Detect which cell encompasses the target text, then output its [x, y] center coordinate. 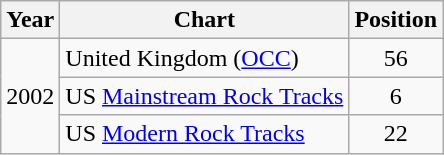
Position [396, 20]
22 [396, 134]
US Modern Rock Tracks [204, 134]
2002 [30, 96]
Year [30, 20]
6 [396, 96]
US Mainstream Rock Tracks [204, 96]
Chart [204, 20]
United Kingdom (OCC) [204, 58]
56 [396, 58]
